Provide the (X, Y) coordinate of the cell's center where the given text is located.  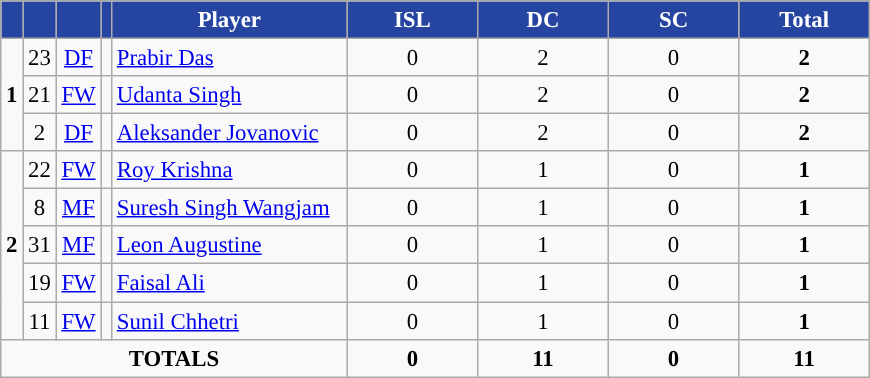
22 (40, 170)
Suresh Singh Wangjam (229, 208)
23 (40, 58)
TOTALS (174, 358)
SC (674, 20)
Aleksander Jovanovic (229, 133)
Leon Augustine (229, 245)
Player (229, 20)
DC (544, 20)
21 (40, 95)
19 (40, 283)
ISL (412, 20)
31 (40, 245)
Roy Krishna (229, 170)
Prabir Das (229, 58)
Udanta Singh (229, 95)
Total (804, 20)
Sunil Chhetri (229, 321)
8 (40, 208)
Faisal Ali (229, 283)
